Provide the [x, y] coordinate of the cell's center where the given text is located.  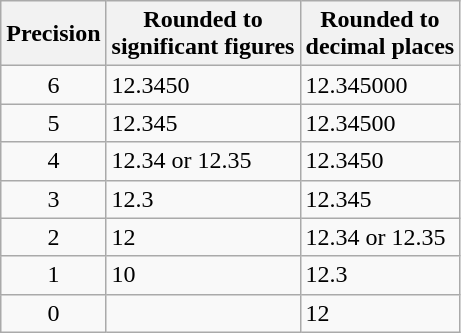
10 [203, 275]
Rounded todecimal places [380, 34]
12.34500 [380, 123]
12.345000 [380, 85]
6 [54, 85]
3 [54, 199]
4 [54, 161]
0 [54, 313]
2 [54, 237]
Rounded tosignificant figures [203, 34]
Precision [54, 34]
5 [54, 123]
1 [54, 275]
